Return the (x, y) coordinate for the center point of the cell that contains the specified text.  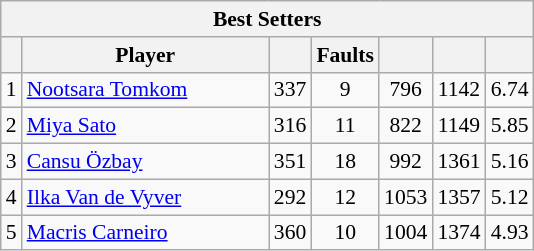
Ilka Van de Vyver (146, 197)
360 (290, 233)
2 (12, 126)
18 (345, 162)
1142 (458, 90)
11 (345, 126)
316 (290, 126)
1149 (458, 126)
337 (290, 90)
10 (345, 233)
5.16 (510, 162)
Faults (345, 55)
292 (290, 197)
1004 (406, 233)
Macris Carneiro (146, 233)
1053 (406, 197)
4 (12, 197)
Miya Sato (146, 126)
1 (12, 90)
Nootsara Tomkom (146, 90)
5.12 (510, 197)
5 (12, 233)
12 (345, 197)
822 (406, 126)
1361 (458, 162)
6.74 (510, 90)
Best Setters (268, 19)
Player (146, 55)
351 (290, 162)
9 (345, 90)
992 (406, 162)
796 (406, 90)
3 (12, 162)
5.85 (510, 126)
Cansu Özbay (146, 162)
1357 (458, 197)
4.93 (510, 233)
1374 (458, 233)
